Scan for the cell matching the given text and deliver its [X, Y] coordinate at center. 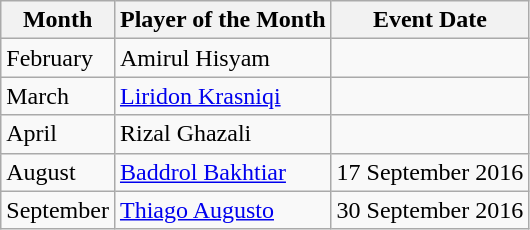
March [58, 96]
August [58, 172]
Rizal Ghazali [222, 134]
Amirul Hisyam [222, 58]
Baddrol Bakhtiar [222, 172]
Month [58, 20]
September [58, 210]
Event Date [430, 20]
April [58, 134]
February [58, 58]
Player of the Month [222, 20]
30 September 2016 [430, 210]
17 September 2016 [430, 172]
Thiago Augusto [222, 210]
Liridon Krasniqi [222, 96]
